Detect which cell encompasses the target text, then output its (X, Y) center coordinate. 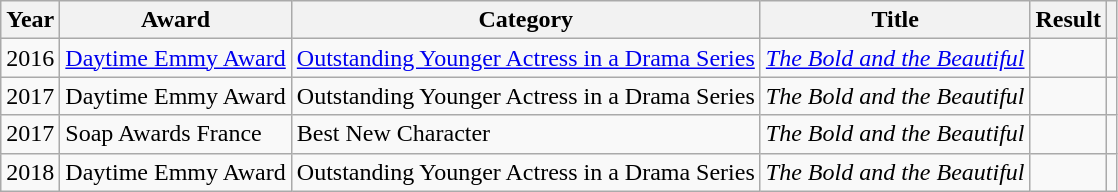
Result (1068, 20)
Year (30, 20)
Title (895, 20)
2016 (30, 58)
Award (176, 20)
Category (526, 20)
Soap Awards France (176, 134)
Best New Character (526, 134)
2018 (30, 172)
